Output the (x, y) coordinate of the center of the cell containing the given text.  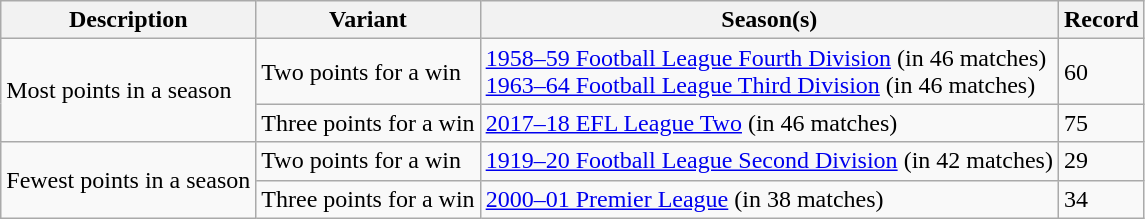
Variant (368, 20)
Record (1101, 20)
Description (128, 20)
2000–01 Premier League (in 38 matches) (769, 199)
60 (1101, 72)
34 (1101, 199)
1958–59 Football League Fourth Division (in 46 matches)1963–64 Football League Third Division (in 46 matches) (769, 72)
Fewest points in a season (128, 180)
1919–20 Football League Second Division (in 42 matches) (769, 161)
2017–18 EFL League Two (in 46 matches) (769, 123)
29 (1101, 161)
75 (1101, 123)
Season(s) (769, 20)
Most points in a season (128, 90)
